Search for the cell housing the specified text and yield its [X, Y] center coordinate. 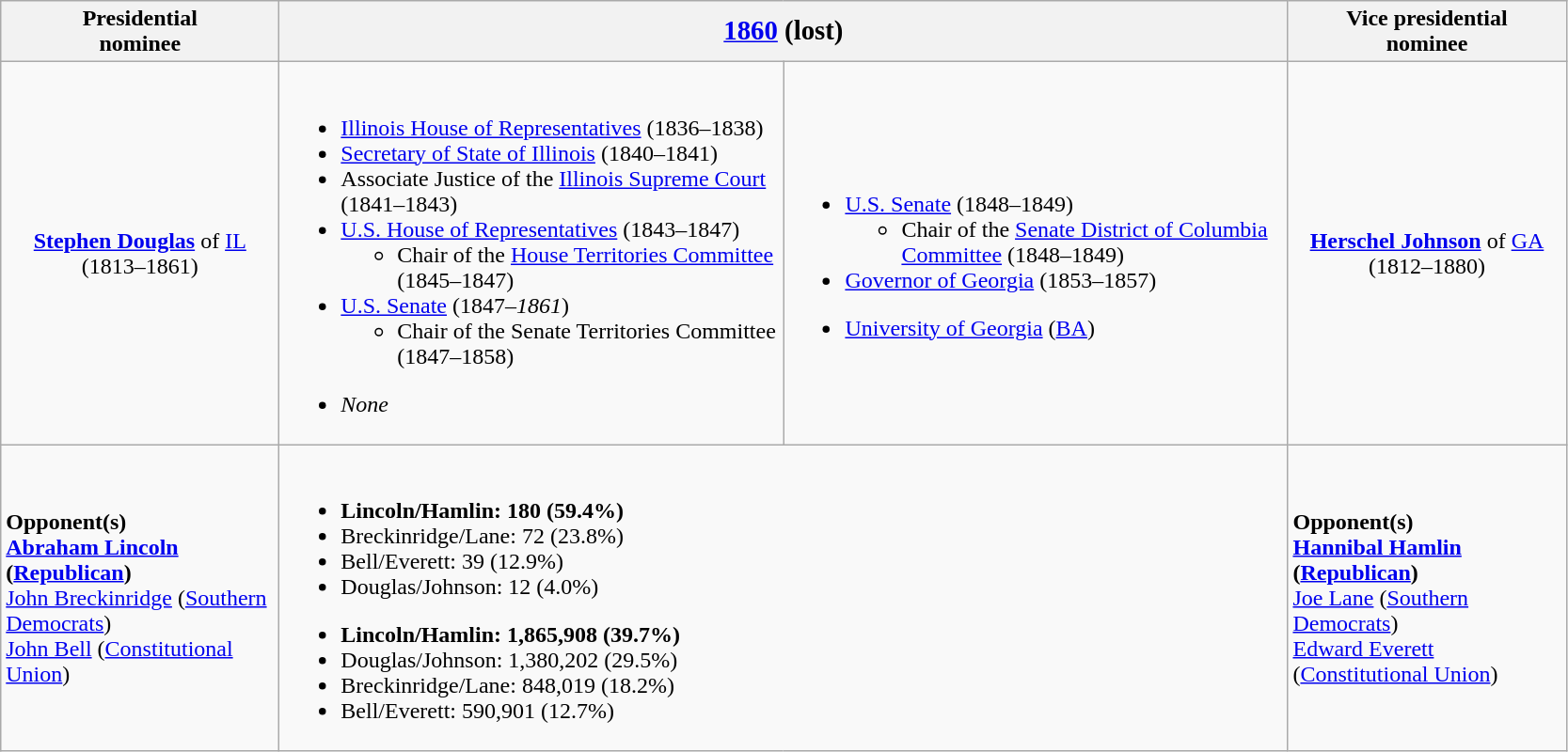
Stephen Douglas of IL(1813–1861) [140, 254]
U.S. Senate (1848–1849)Chair of the Senate District of Columbia Committee (1848–1849)Governor of Georgia (1853–1857)University of Georgia (BA) [1036, 254]
Opponent(s)Hannibal Hamlin (Republican)Joe Lane (Southern Democrats)Edward Everett (Constitutional Union) [1427, 598]
Herschel Johnson of GA(1812–1880) [1427, 254]
1860 (lost) [784, 32]
Presidentialnominee [140, 32]
Opponent(s)Abraham Lincoln (Republican)John Breckinridge (Southern Democrats)John Bell (Constitutional Union) [140, 598]
Vice presidentialnominee [1427, 32]
